Identify which cell holds the provided text, then report its (X, Y) central coordinate. 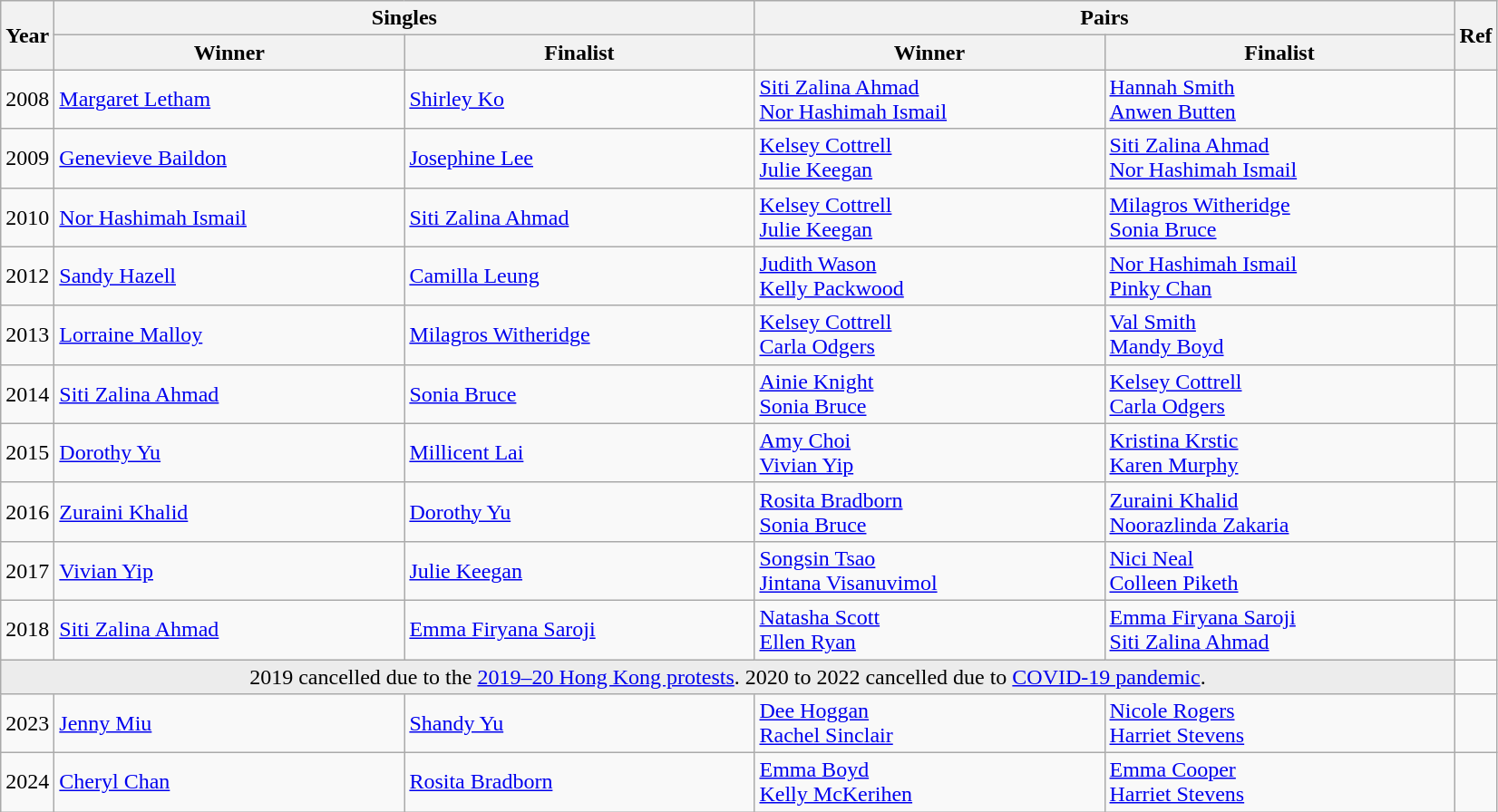
Nor Hashimah Ismail (229, 217)
2015 (27, 453)
Jenny Miu (229, 723)
Camilla Leung (579, 275)
Judith Wason Kelly Packwood (929, 275)
Emma Firyana Saroji (579, 629)
Val Smith Mandy Boyd (1279, 335)
2012 (27, 275)
Genevieve Baildon (229, 158)
2016 (27, 511)
Zuraini Khalid (229, 511)
Dee Hoggan Rachel Sinclair (929, 723)
2008 (27, 100)
Emma Cooper Harriet Stevens (1279, 783)
2024 (27, 783)
2009 (27, 158)
2019 cancelled due to the 2019–20 Hong Kong protests. 2020 to 2022 cancelled due to COVID-19 pandemic. (727, 677)
Year (27, 35)
Shirley Ko (579, 100)
Shandy Yu (579, 723)
Millicent Lai (579, 453)
Ainie Knight Sonia Bruce (929, 393)
2013 (27, 335)
Singles (404, 18)
Amy Choi Vivian Yip (929, 453)
Zuraini Khalid Noorazlinda Zakaria (1279, 511)
Kristina Krstic Karen Murphy (1279, 453)
Julie Keegan (579, 571)
Milagros Witheridge Sonia Bruce (1279, 217)
Songsin Tsao Jintana Visanuvimol (929, 571)
Hannah Smith Anwen Butten (1279, 100)
Rosita Bradborn (579, 783)
2014 (27, 393)
Milagros Witheridge (579, 335)
Nor Hashimah Ismail Pinky Chan (1279, 275)
Nicole Rogers Harriet Stevens (1279, 723)
Sandy Hazell (229, 275)
Lorraine Malloy (229, 335)
Emma Firyana Saroji Siti Zalina Ahmad (1279, 629)
2018 (27, 629)
2017 (27, 571)
Cheryl Chan (229, 783)
Pairs (1104, 18)
Natasha Scott Ellen Ryan (929, 629)
Nici Neal Colleen Piketh (1279, 571)
Sonia Bruce (579, 393)
Josephine Lee (579, 158)
Rosita Bradborn Sonia Bruce (929, 511)
Emma Boyd Kelly McKerihen (929, 783)
2010 (27, 217)
2023 (27, 723)
Vivian Yip (229, 571)
Margaret Letham (229, 100)
Ref (1476, 35)
